Provide the [x, y] coordinate of the cell's center where the given text is located.  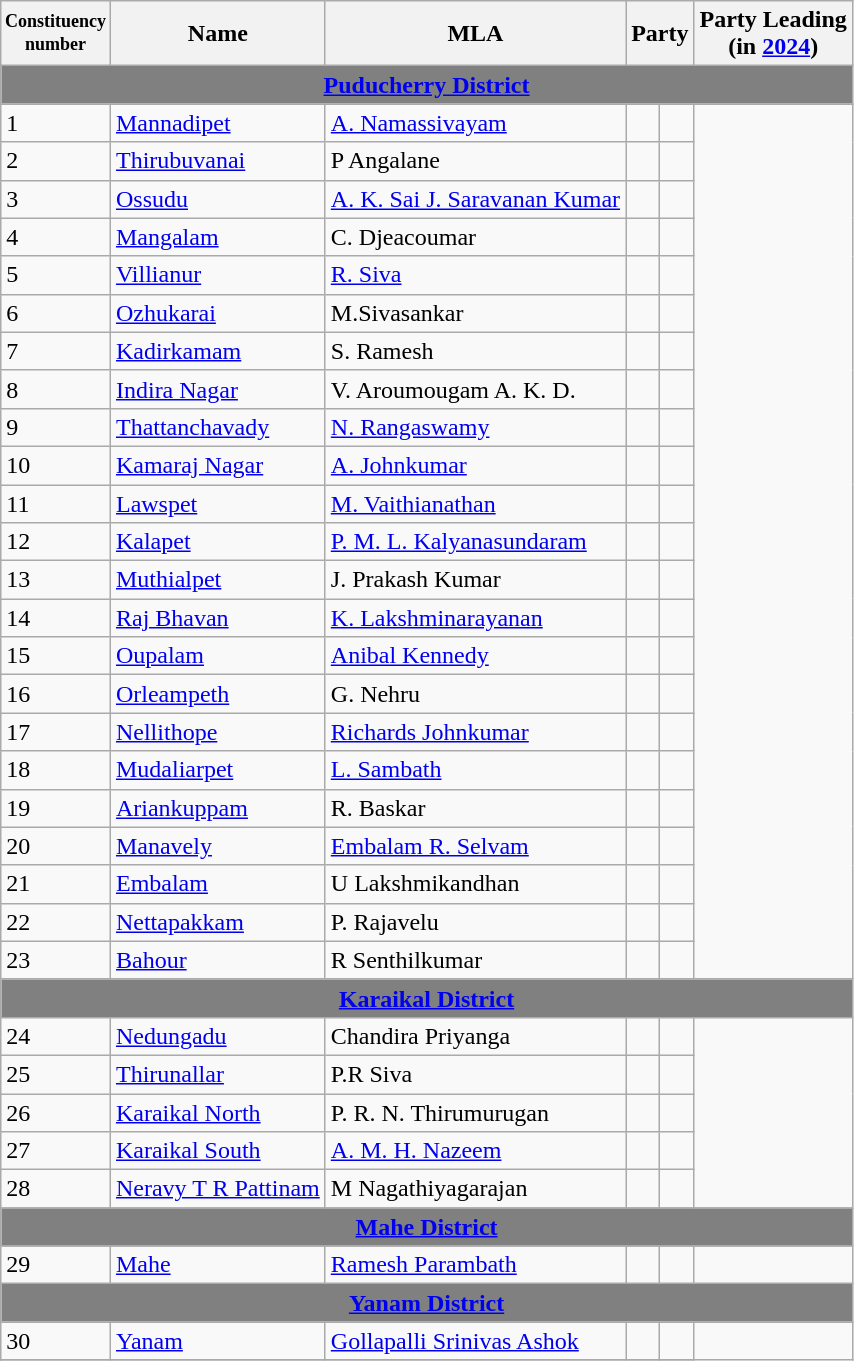
13 [56, 580]
L. Sambath [475, 770]
15 [56, 656]
21 [56, 884]
P. M. L. Kalyanasundaram [475, 542]
Nellithope [218, 732]
12 [56, 542]
P Angalane [475, 161]
MLA [475, 34]
R. Baskar [475, 808]
Embalam R. Selvam [475, 846]
S. Ramesh [475, 351]
30 [56, 1341]
A. Namassivayam [475, 123]
Mangalam [218, 237]
Kamaraj Nagar [218, 465]
Thirunallar [218, 1074]
1 [56, 123]
Thirubuvanai [218, 161]
V. Aroumougam A. K. D. [475, 389]
Oupalam [218, 656]
8 [56, 389]
27 [56, 1151]
Manavely [218, 846]
Yanam [218, 1341]
20 [56, 846]
Richards Johnkumar [475, 732]
Neravy T R Pattinam [218, 1189]
R Senthilkumar [475, 960]
Yanam District [427, 1303]
K. Lakshminarayanan [475, 618]
Karaikal North [218, 1113]
P.R Siva [475, 1074]
Mudaliarpet [218, 770]
10 [56, 465]
M.Sivasankar [475, 313]
Indira Nagar [218, 389]
Thattanchavady [218, 427]
Party [660, 34]
Villianur [218, 275]
Ossudu [218, 199]
Nettapakkam [218, 922]
Karaikal District [427, 998]
22 [56, 922]
A. Johnkumar [475, 465]
P. R. N. Thirumurugan [475, 1113]
Party Leading (in 2024) [773, 34]
2 [56, 161]
C. Djeacoumar [475, 237]
A. K. Sai J. Saravanan Kumar [475, 199]
Anibal Kennedy [475, 656]
Raj Bhavan [218, 618]
Muthialpet [218, 580]
Orleampeth [218, 694]
Kadirkamam [218, 351]
Embalam [218, 884]
14 [56, 618]
5 [56, 275]
9 [56, 427]
Mahe District [427, 1227]
N. Rangaswamy [475, 427]
Gollapalli Srinivas Ashok [475, 1341]
M. Vaithianathan [475, 503]
P. Rajavelu [475, 922]
16 [56, 694]
Bahour [218, 960]
Lawspet [218, 503]
26 [56, 1113]
18 [56, 770]
25 [56, 1074]
M Nagathiyagarajan [475, 1189]
Ramesh Parambath [475, 1265]
29 [56, 1265]
Puducherry District [427, 85]
4 [56, 237]
Kalapet [218, 542]
R. Siva [475, 275]
Nedungadu [218, 1036]
Karaikal South [218, 1151]
Name [218, 34]
3 [56, 199]
28 [56, 1189]
11 [56, 503]
G. Nehru [475, 694]
Ariankuppam [218, 808]
Ozhukarai [218, 313]
6 [56, 313]
A. M. H. Nazeem [475, 1151]
Mannadipet [218, 123]
17 [56, 732]
24 [56, 1036]
7 [56, 351]
J. Prakash Kumar [475, 580]
23 [56, 960]
U Lakshmikandhan [475, 884]
Mahe [218, 1265]
Chandira Priyanga [475, 1036]
19 [56, 808]
Constituencynumber [56, 34]
